Output the [X, Y] coordinate of the center of the cell containing the given text.  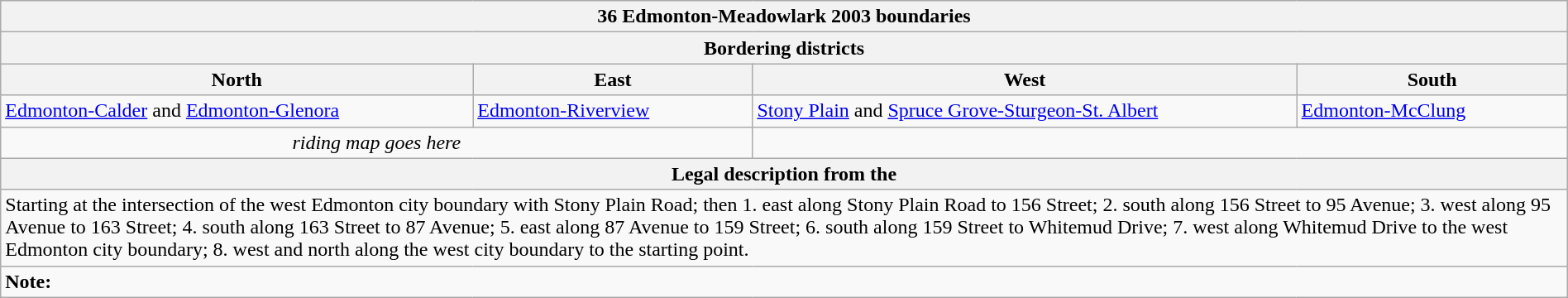
Edmonton-Riverview [613, 111]
North [237, 79]
East [613, 79]
Legal description from the [784, 174]
Stony Plain and Spruce Grove-Sturgeon-St. Albert [1025, 111]
Edmonton-Calder and Edmonton-Glenora [237, 111]
Note: [784, 281]
riding map goes here [377, 142]
South [1432, 79]
36 Edmonton-Meadowlark 2003 boundaries [784, 17]
West [1025, 79]
Bordering districts [784, 48]
Edmonton-McClung [1432, 111]
